Detect which cell encompasses the target text, then output its [X, Y] center coordinate. 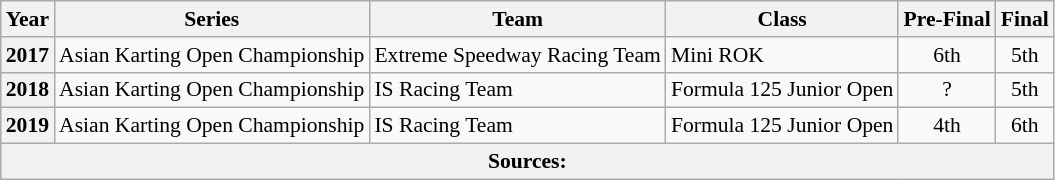
4th [946, 126]
Pre-Final [946, 19]
Class [782, 19]
2019 [28, 126]
Sources: [528, 162]
2018 [28, 90]
2017 [28, 55]
Extreme Speedway Racing Team [518, 55]
Final [1025, 19]
Year [28, 19]
Team [518, 19]
Mini ROK [782, 55]
Series [212, 19]
? [946, 90]
